Scan for the cell matching the given text and deliver its [x, y] coordinate at center. 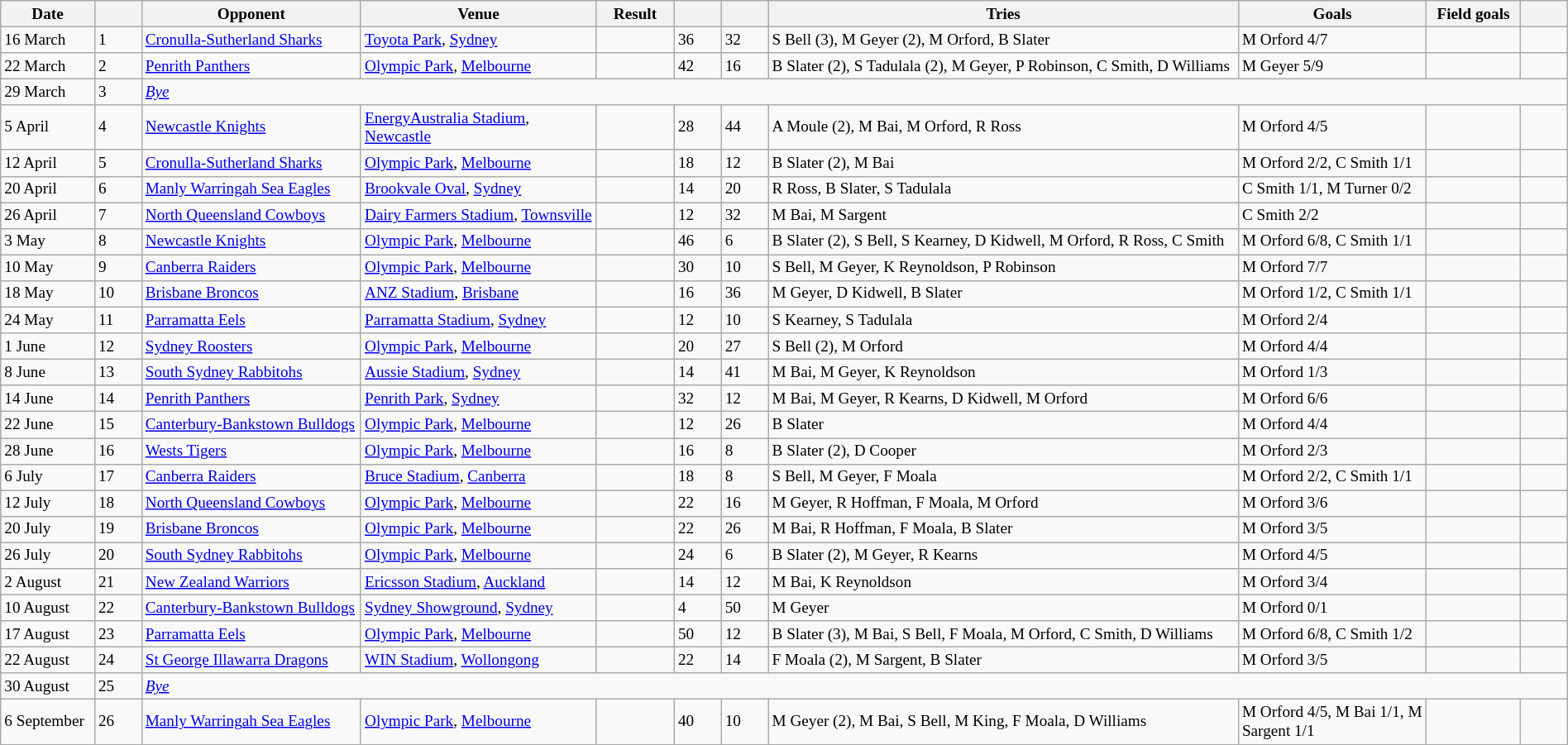
28 [698, 127]
M Orford 4/7 [1331, 40]
21 [117, 582]
9 [117, 268]
ANZ Stadium, Brisbane [478, 294]
6 July [48, 477]
20 April [48, 189]
M Orford 2/3 [1331, 451]
Ericsson Stadium, Auckland [478, 582]
17 [117, 477]
M Geyer, R Hoffman, F Moala, M Orford [1003, 504]
11 [117, 320]
M Bai, M Sargent [1003, 216]
22 June [48, 425]
B Slater (2), M Bai [1003, 163]
28 June [48, 451]
2 [117, 66]
B Slater (2), M Geyer, R Kearns [1003, 556]
17 August [48, 634]
18 May [48, 294]
27 [744, 346]
Field goals [1474, 14]
M Orford 0/1 [1331, 608]
C Smith 2/2 [1331, 216]
M Geyer [1003, 608]
30 August [48, 686]
WIN Stadium, Wollongong [478, 660]
Parramatta Stadium, Sydney [478, 320]
10 August [48, 608]
M Orford 3/4 [1331, 582]
6 September [48, 722]
B Slater (2), S Tadulala (2), M Geyer, P Robinson, C Smith, D Williams [1003, 66]
Wests Tigers [251, 451]
C Smith 1/1, M Turner 0/2 [1331, 189]
M Geyer 5/9 [1331, 66]
M Orford 6/6 [1331, 399]
12 April [48, 163]
5 [117, 163]
B Slater [1003, 425]
New Zealand Warriors [251, 582]
Opponent [251, 14]
M Orford 1/2, C Smith 1/1 [1331, 294]
M Geyer (2), M Bai, S Bell, M King, F Moala, D Williams [1003, 722]
M Orford 7/7 [1331, 268]
2 August [48, 582]
12 July [48, 504]
S Bell (3), M Geyer (2), M Orford, B Slater [1003, 40]
M Orford 6/8, C Smith 1/1 [1331, 241]
M Orford 4/5, M Bai 1/1, M Sargent 1/1 [1331, 722]
26 April [48, 216]
Dairy Farmers Stadium, Townsville [478, 216]
B Slater (3), M Bai, S Bell, F Moala, M Orford, C Smith, D Williams [1003, 634]
Sydney Showground, Sydney [478, 608]
3 May [48, 241]
13 [117, 372]
40 [698, 722]
44 [744, 127]
19 [117, 529]
M Orford 2/4 [1331, 320]
R Ross, B Slater, S Tadulala [1003, 189]
EnergyAustralia Stadium, Newcastle [478, 127]
1 [117, 40]
Toyota Park, Sydney [478, 40]
M Bai, K Reynoldson [1003, 582]
42 [698, 66]
Venue [478, 14]
Brookvale Oval, Sydney [478, 189]
8 June [48, 372]
5 April [48, 127]
22 March [48, 66]
M Orford 3/6 [1331, 504]
S Bell, M Geyer, F Moala [1003, 477]
B Slater (2), D Cooper [1003, 451]
F Moala (2), M Sargent, B Slater [1003, 660]
30 [698, 268]
46 [698, 241]
Date [48, 14]
29 March [48, 92]
St George Illawarra Dragons [251, 660]
26 July [48, 556]
15 [117, 425]
3 [117, 92]
41 [744, 372]
M Orford 1/3 [1331, 372]
Goals [1331, 14]
1 June [48, 346]
Penrith Park, Sydney [478, 399]
23 [117, 634]
S Bell, M Geyer, K Reynoldson, P Robinson [1003, 268]
M Bai, M Geyer, K Reynoldson [1003, 372]
Sydney Roosters [251, 346]
10 May [48, 268]
Tries [1003, 14]
7 [117, 216]
M Bai, M Geyer, R Kearns, D Kidwell, M Orford [1003, 399]
24 May [48, 320]
16 March [48, 40]
20 July [48, 529]
Bruce Stadium, Canberra [478, 477]
22 August [48, 660]
Aussie Stadium, Sydney [478, 372]
14 June [48, 399]
M Bai, R Hoffman, F Moala, B Slater [1003, 529]
S Bell (2), M Orford [1003, 346]
A Moule (2), M Bai, M Orford, R Ross [1003, 127]
Result [635, 14]
S Kearney, S Tadulala [1003, 320]
M Orford 6/8, C Smith 1/2 [1331, 634]
B Slater (2), S Bell, S Kearney, D Kidwell, M Orford, R Ross, C Smith [1003, 241]
25 [117, 686]
M Geyer, D Kidwell, B Slater [1003, 294]
